Provide the [X, Y] coordinate of the cell's center where the given text is located.  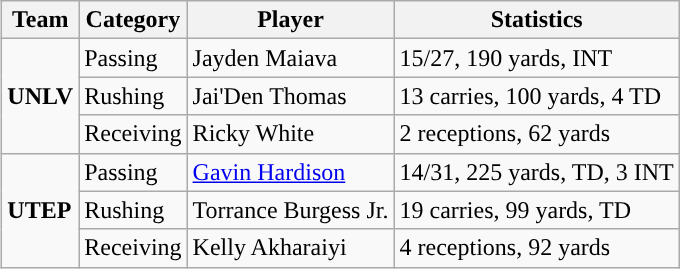
Jai'Den Thomas [290, 96]
Statistics [536, 20]
Torrance Burgess Jr. [290, 210]
13 carries, 100 yards, 4 TD [536, 96]
Ricky White [290, 134]
UNLV [40, 96]
2 receptions, 62 yards [536, 134]
4 receptions, 92 yards [536, 248]
15/27, 190 yards, INT [536, 58]
Jayden Maiava [290, 58]
Player [290, 20]
Category [133, 20]
Gavin Hardison [290, 172]
UTEP [40, 210]
Team [40, 20]
19 carries, 99 yards, TD [536, 210]
Kelly Akharaiyi [290, 248]
14/31, 225 yards, TD, 3 INT [536, 172]
